Output the (X, Y) coordinate of the center of the cell containing the given text.  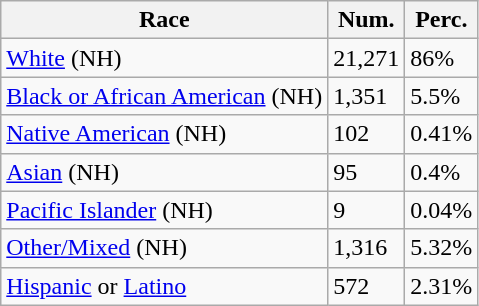
2.31% (442, 286)
102 (366, 134)
95 (366, 172)
Race (164, 20)
5.32% (442, 248)
0.41% (442, 134)
Perc. (442, 20)
9 (366, 210)
Asian (NH) (164, 172)
0.4% (442, 172)
Native American (NH) (164, 134)
86% (442, 58)
1,316 (366, 248)
Hispanic or Latino (164, 286)
Num. (366, 20)
Other/Mixed (NH) (164, 248)
21,271 (366, 58)
White (NH) (164, 58)
0.04% (442, 210)
1,351 (366, 96)
572 (366, 286)
Black or African American (NH) (164, 96)
Pacific Islander (NH) (164, 210)
5.5% (442, 96)
